Pinpoint the cell where the given text exists, returning its (x, y) midpoint coordinate. 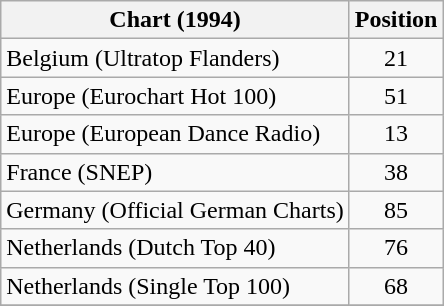
85 (396, 210)
Europe (Eurochart Hot 100) (175, 96)
76 (396, 248)
Europe (European Dance Radio) (175, 134)
Belgium (Ultratop Flanders) (175, 58)
21 (396, 58)
51 (396, 96)
68 (396, 286)
38 (396, 172)
Netherlands (Single Top 100) (175, 286)
Chart (1994) (175, 20)
Position (396, 20)
France (SNEP) (175, 172)
Germany (Official German Charts) (175, 210)
Netherlands (Dutch Top 40) (175, 248)
13 (396, 134)
